Provide the [X, Y] coordinate of the cell's center where the given text is located.  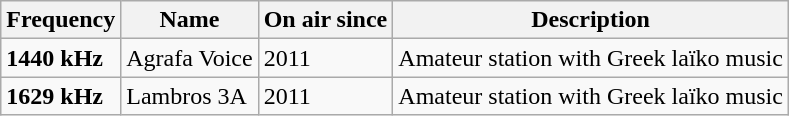
Name [190, 20]
Agrafa Voice [190, 58]
Lambros 3A [190, 96]
On air since [326, 20]
1440 kHz [61, 58]
Frequency [61, 20]
Description [591, 20]
1629 kHz [61, 96]
